Output the [x, y] coordinate of the center of the cell containing the given text.  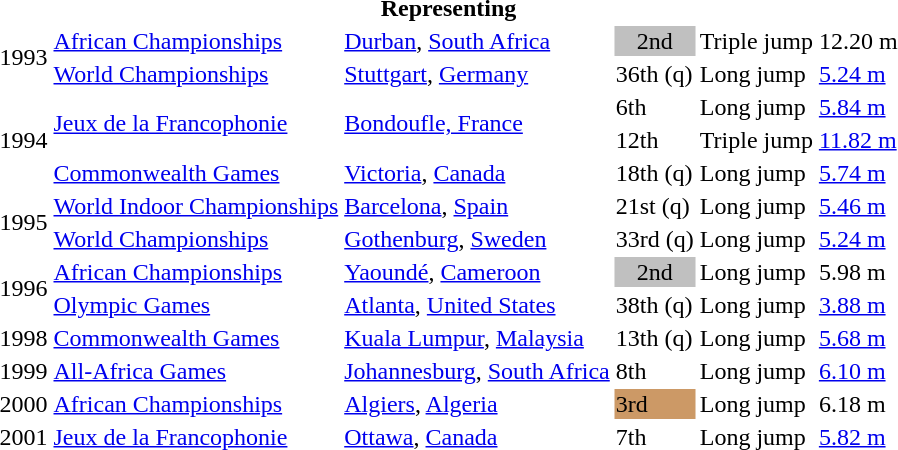
33rd (q) [654, 239]
21st (q) [654, 206]
Yaoundé, Cameroon [478, 272]
3rd [654, 404]
Atlanta, United States [478, 305]
36th (q) [654, 74]
Algiers, Algeria [478, 404]
Durban, South Africa [478, 41]
Barcelona, Spain [478, 206]
Bondoufle, France [478, 124]
Jeux de la Francophonie [196, 124]
All-Africa Games [196, 371]
Victoria, Canada [478, 173]
38th (q) [654, 305]
Olympic Games [196, 305]
World Indoor Championships [196, 206]
12th [654, 140]
Johannesburg, South Africa [478, 371]
Stuttgart, Germany [478, 74]
13th (q) [654, 338]
18th (q) [654, 173]
Gothenburg, Sweden [478, 239]
Kuala Lumpur, Malaysia [478, 338]
6th [654, 107]
8th [654, 371]
